Return [x, y] of the center of cell containing provided text 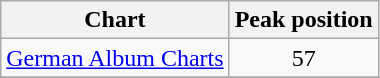
Chart [115, 20]
57 [304, 58]
German Album Charts [115, 58]
Peak position [304, 20]
